Scan for the cell matching the given text and deliver its (x, y) coordinate at center. 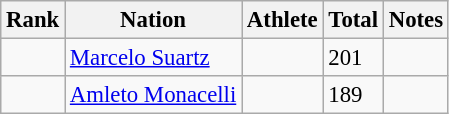
Notes (416, 20)
Marcelo Suartz (154, 58)
201 (353, 58)
Nation (154, 20)
189 (353, 95)
Athlete (282, 20)
Amleto Monacelli (154, 95)
Total (353, 20)
Rank (33, 20)
